Detect which cell encompasses the target text, then output its (X, Y) center coordinate. 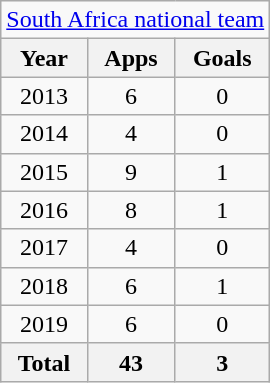
Total (44, 362)
3 (222, 362)
8 (131, 210)
9 (131, 172)
South Africa national team (136, 20)
2019 (44, 324)
2014 (44, 134)
2013 (44, 96)
2017 (44, 248)
2015 (44, 172)
2018 (44, 286)
43 (131, 362)
Apps (131, 58)
2016 (44, 210)
Goals (222, 58)
Year (44, 58)
